Return the [x, y] coordinate for the center point of the cell that contains the specified text.  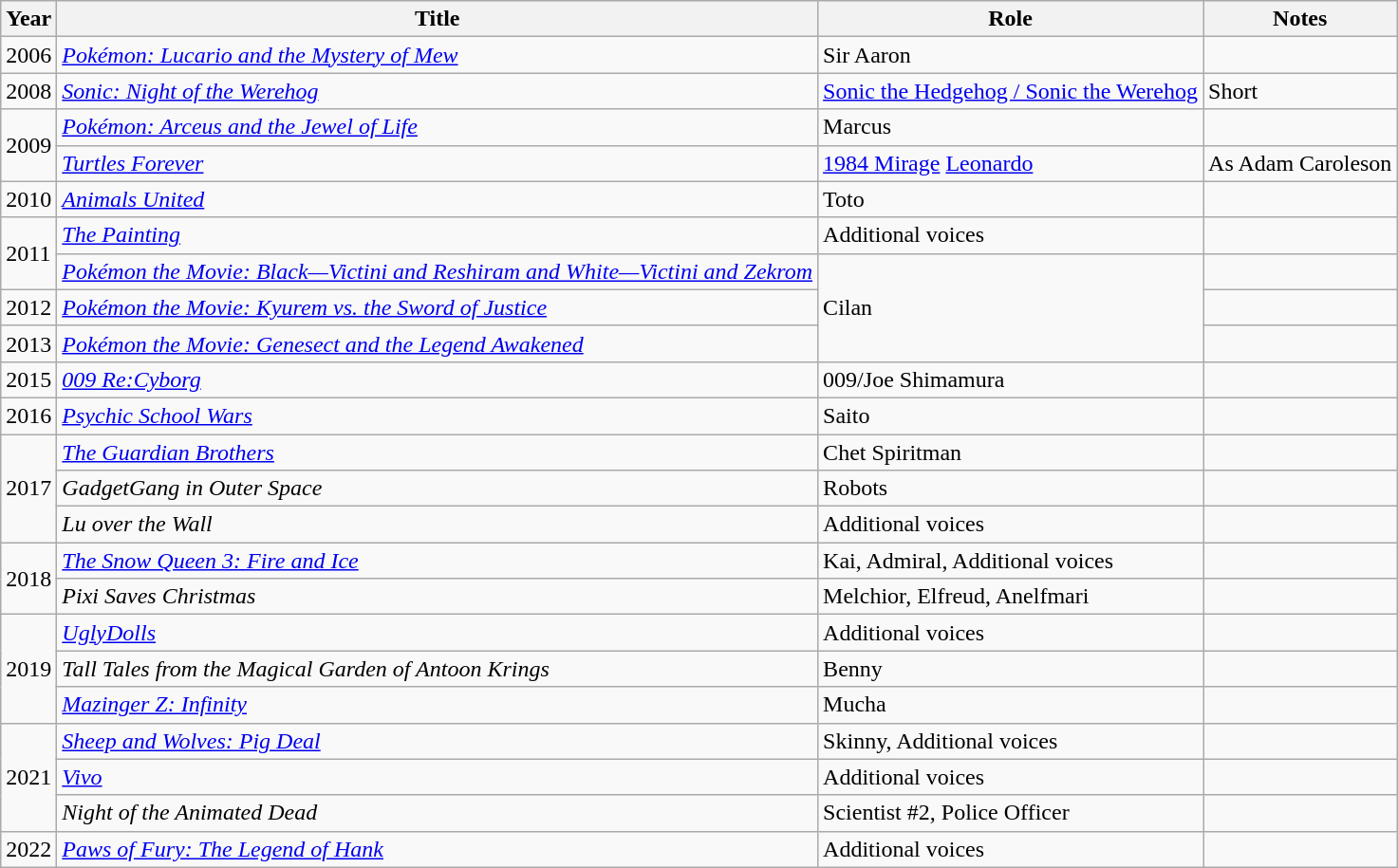
Skinny, Additional voices [1011, 741]
Pokémon: Lucario and the Mystery of Mew [438, 55]
Cilan [1011, 307]
2015 [28, 379]
009/Joe Shimamura [1011, 379]
2019 [28, 669]
Pokémon the Movie: Kyurem vs. the Sword of Justice [438, 307]
2013 [28, 343]
2017 [28, 489]
Mucha [1011, 705]
Chet Spiritman [1011, 452]
Sheep and Wolves: Pig Deal [438, 741]
2006 [28, 55]
2016 [28, 416]
Pokémon the Movie: Black—Victini and Reshiram and White—Victini and Zekrom [438, 271]
Title [438, 19]
The Snow Queen 3: Fire and Ice [438, 561]
Role [1011, 19]
Night of the Animated Dead [438, 813]
Pokémon: Arceus and the Jewel of Life [438, 127]
2008 [28, 91]
Year [28, 19]
UglyDolls [438, 633]
Melchior, Elfreud, Anelfmari [1011, 597]
2022 [28, 849]
Benny [1011, 669]
Sir Aaron [1011, 55]
Turtles Forever [438, 163]
Toto [1011, 199]
2010 [28, 199]
2011 [28, 253]
Paws of Fury: The Legend of Hank [438, 849]
Animals United [438, 199]
Psychic School Wars [438, 416]
As Adam Caroleson [1300, 163]
Sonic the Hedgehog / Sonic the Werehog [1011, 91]
Sonic: Night of the Werehog [438, 91]
2012 [28, 307]
Pokémon the Movie: Genesect and the Legend Awakened [438, 343]
Lu over the Wall [438, 525]
GadgetGang in Outer Space [438, 489]
Notes [1300, 19]
Scientist #2, Police Officer [1011, 813]
Kai, Admiral, Additional voices [1011, 561]
Pixi Saves Christmas [438, 597]
2018 [28, 579]
Short [1300, 91]
2021 [28, 777]
Mazinger Z: Infinity [438, 705]
Saito [1011, 416]
The Guardian Brothers [438, 452]
2009 [28, 145]
Vivo [438, 777]
009 Re:Cyborg [438, 379]
Tall Tales from the Magical Garden of Antoon Krings [438, 669]
1984 Mirage Leonardo [1011, 163]
Marcus [1011, 127]
The Painting [438, 235]
Robots [1011, 489]
